Determine the (X, Y) coordinate at the center of the cell enclosing the given text.  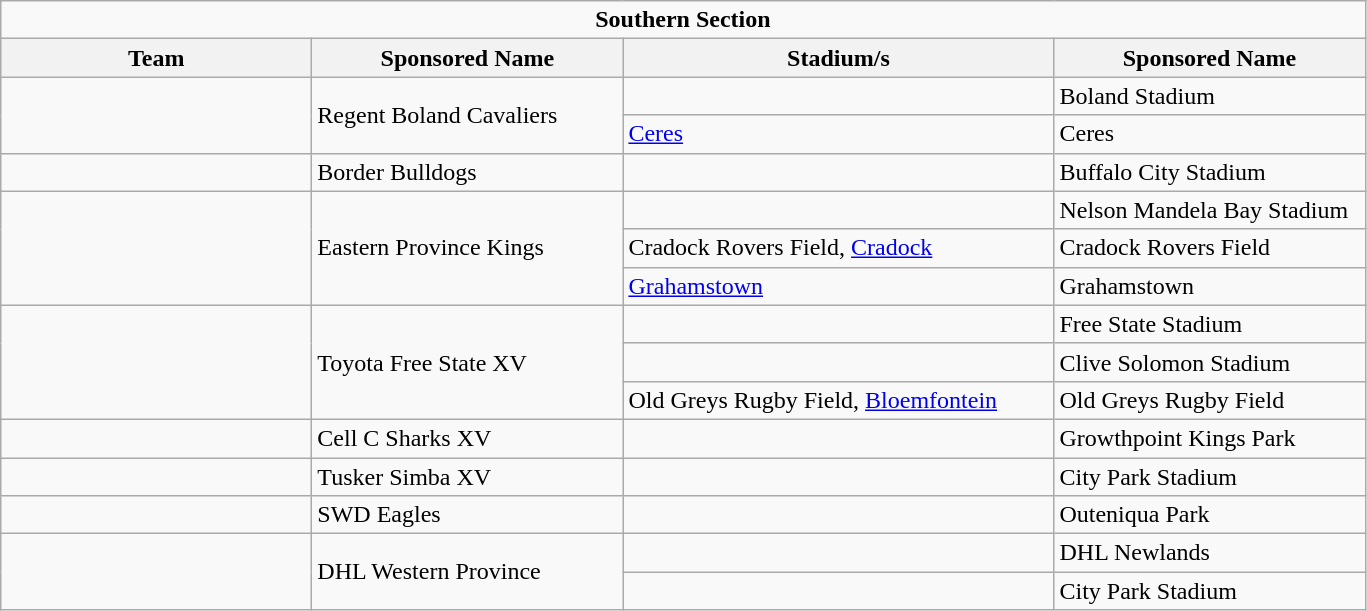
Old Greys Rugby Field (1210, 400)
Stadium/s (838, 58)
Eastern Province Kings (468, 248)
Team (156, 58)
Free State Stadium (1210, 324)
Cell C Sharks XV (468, 438)
DHL Newlands (1210, 553)
Regent Boland Cavaliers (468, 115)
SWD Eagles (468, 515)
Toyota Free State XV (468, 362)
Growthpoint Kings Park (1210, 438)
Cradock Rovers Field (1210, 248)
Boland Stadium (1210, 96)
Clive Solomon Stadium (1210, 362)
Nelson Mandela Bay Stadium (1210, 210)
Buffalo City Stadium (1210, 172)
Old Greys Rugby Field, Bloemfontein (838, 400)
Cradock Rovers Field, Cradock (838, 248)
Outeniqua Park (1210, 515)
Border Bulldogs (468, 172)
Southern Section (683, 20)
DHL Western Province (468, 572)
Tusker Simba XV (468, 477)
